Determine the (X, Y) coordinate at the center of the cell enclosing the given text.  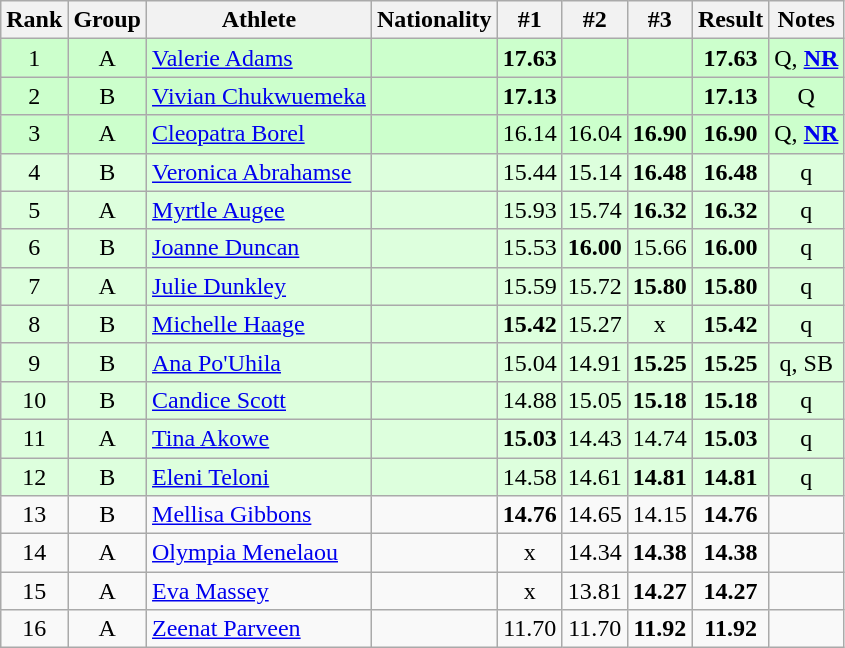
14.91 (594, 362)
10 (34, 400)
Julie Dunkley (260, 286)
Eva Massey (260, 591)
Athlete (260, 20)
3 (34, 134)
15.53 (530, 248)
Result (730, 20)
13.81 (594, 591)
16 (34, 629)
Group (108, 20)
15.74 (594, 210)
7 (34, 286)
15.59 (530, 286)
15.66 (660, 248)
8 (34, 324)
#1 (530, 20)
Cleopatra Borel (260, 134)
16.14 (530, 134)
14 (34, 553)
13 (34, 515)
Nationality (434, 20)
14.15 (660, 515)
14.43 (594, 438)
Mellisa Gibbons (260, 515)
4 (34, 172)
15.05 (594, 400)
15.04 (530, 362)
15.14 (594, 172)
14.88 (530, 400)
14.74 (660, 438)
Valerie Adams (260, 58)
5 (34, 210)
#3 (660, 20)
Candice Scott (260, 400)
Veronica Abrahamse (260, 172)
14.61 (594, 477)
Tina Akowe (260, 438)
Myrtle Augee (260, 210)
Eleni Teloni (260, 477)
#2 (594, 20)
14.58 (530, 477)
6 (34, 248)
Olympia Menelaou (260, 553)
Joanne Duncan (260, 248)
Q (806, 96)
15.27 (594, 324)
15.44 (530, 172)
15.93 (530, 210)
15 (34, 591)
15.72 (594, 286)
Zeenat Parveen (260, 629)
Vivian Chukwuemeka (260, 96)
12 (34, 477)
Ana Po'Uhila (260, 362)
Rank (34, 20)
9 (34, 362)
14.65 (594, 515)
Michelle Haage (260, 324)
14.34 (594, 553)
q, SB (806, 362)
1 (34, 58)
2 (34, 96)
Notes (806, 20)
16.04 (594, 134)
11 (34, 438)
